Identify which cell holds the provided text, then report its [X, Y] central coordinate. 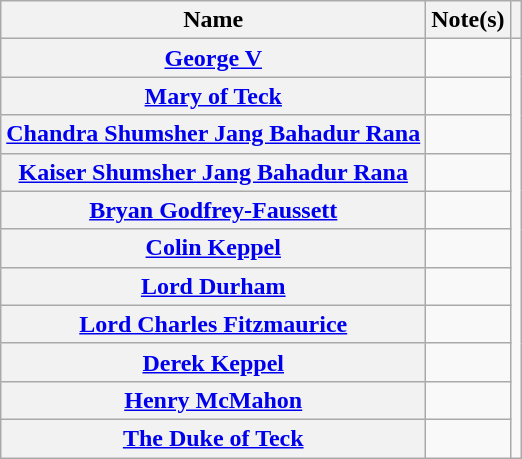
Name [214, 20]
Mary of Teck [214, 96]
Chandra Shumsher Jang Bahadur Rana [214, 134]
Derek Keppel [214, 362]
Lord Durham [214, 286]
Colin Keppel [214, 248]
Note(s) [468, 20]
The Duke of Teck [214, 438]
Lord Charles Fitzmaurice [214, 324]
Henry McMahon [214, 400]
Kaiser Shumsher Jang Bahadur Rana [214, 172]
Bryan Godfrey-Faussett [214, 210]
George V [214, 58]
